Return [x, y] of the center of cell containing provided text 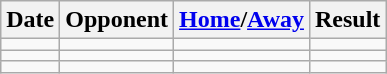
Result [347, 20]
Home/Away [242, 20]
Opponent [117, 20]
Date [30, 20]
